Locate the cell with the specified text and output its (X, Y) center coordinate. 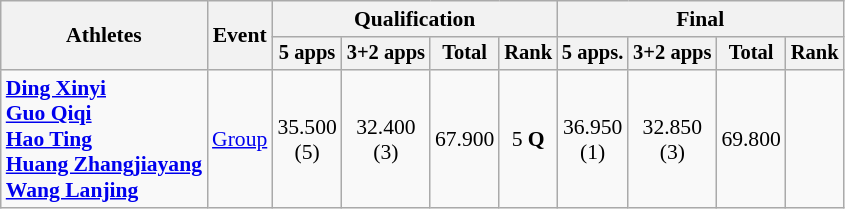
32.850(3) (672, 139)
Qualification (414, 19)
69.800 (750, 139)
5 apps. (592, 54)
67.900 (464, 139)
Event (240, 36)
35.500(5) (306, 139)
32.400(3) (386, 139)
Group (240, 139)
Final (700, 19)
5 Q (528, 139)
Ding XinyiGuo QiqiHao TingHuang ZhangjiayangWang Lanjing (104, 139)
Athletes (104, 36)
5 apps (306, 54)
36.950(1) (592, 139)
